Return the (x, y) coordinate for the center point of the cell that contains the specified text.  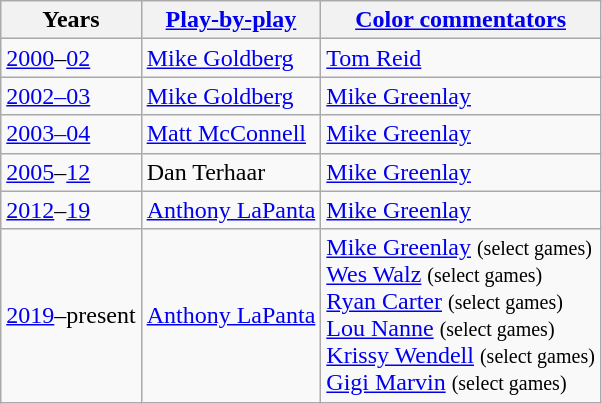
Play-by-play (231, 20)
2019–present (71, 316)
Color commentators (461, 20)
2000–02 (71, 58)
2012–19 (71, 210)
Matt McConnell (231, 134)
2003–04 (71, 134)
Tom Reid (461, 58)
2005–12 (71, 172)
Dan Terhaar (231, 172)
Years (71, 20)
2002–03 (71, 96)
